Return (X, Y) of the center of cell containing provided text 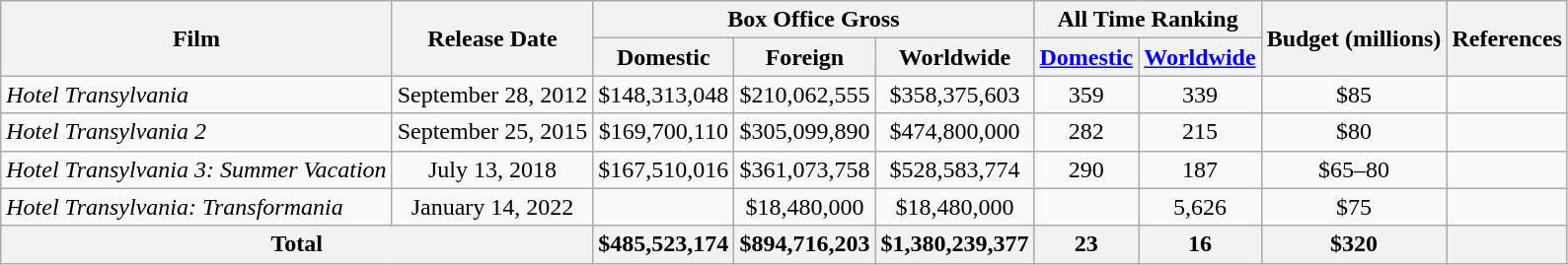
$75 (1354, 207)
$894,716,203 (805, 244)
359 (1086, 95)
$148,313,048 (663, 95)
$474,800,000 (955, 132)
Hotel Transylvania 3: Summer Vacation (196, 169)
$169,700,110 (663, 132)
Total (297, 244)
January 14, 2022 (492, 207)
$528,583,774 (955, 169)
$85 (1354, 95)
Budget (millions) (1354, 38)
All Time Ranking (1148, 20)
339 (1200, 95)
$305,099,890 (805, 132)
Film (196, 38)
282 (1086, 132)
23 (1086, 244)
$167,510,016 (663, 169)
September 28, 2012 (492, 95)
Hotel Transylvania 2 (196, 132)
July 13, 2018 (492, 169)
Hotel Transylvania: Transformania (196, 207)
$361,073,758 (805, 169)
$80 (1354, 132)
$485,523,174 (663, 244)
Foreign (805, 57)
September 25, 2015 (492, 132)
$1,380,239,377 (955, 244)
$210,062,555 (805, 95)
Box Office Gross (813, 20)
16 (1200, 244)
290 (1086, 169)
Hotel Transylvania (196, 95)
187 (1200, 169)
$320 (1354, 244)
5,626 (1200, 207)
Release Date (492, 38)
$358,375,603 (955, 95)
$65–80 (1354, 169)
References (1508, 38)
215 (1200, 132)
